Locate the cell with the specified text and output its (X, Y) center coordinate. 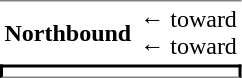
← toward ← toward (189, 32)
Northbound (68, 32)
